Identify which cell holds the provided text, then report its (x, y) central coordinate. 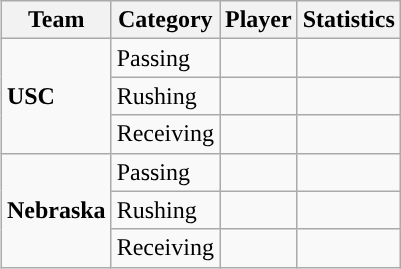
Nebraska (56, 210)
Category (165, 20)
Team (56, 20)
Player (259, 20)
USC (56, 96)
Statistics (348, 20)
